Provide the (x, y) coordinate of the cell's center where the given text is located.  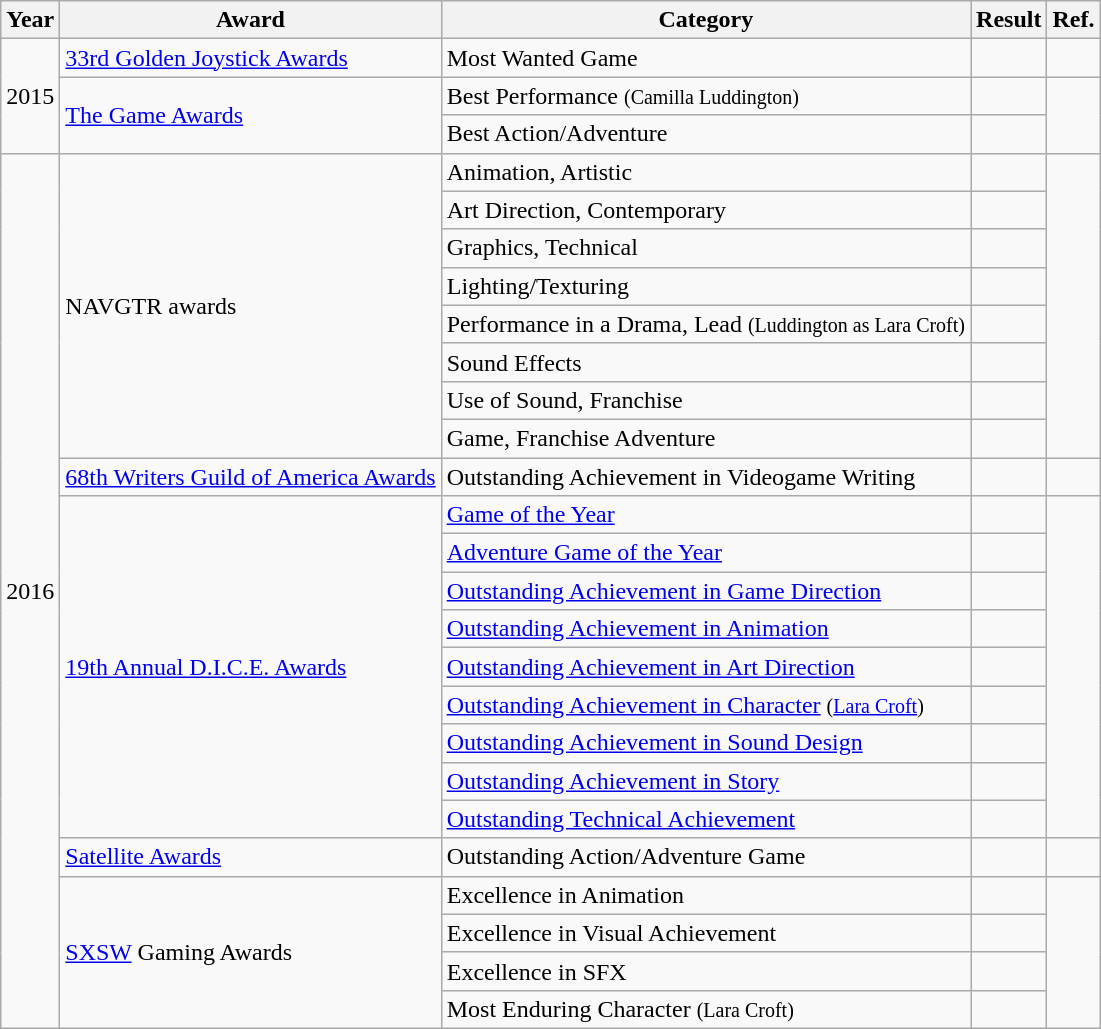
Sound Effects (706, 362)
Lighting/Texturing (706, 286)
Adventure Game of the Year (706, 553)
Game of the Year (706, 515)
68th Writers Guild of America Awards (250, 477)
The Game Awards (250, 115)
Game, Franchise Adventure (706, 438)
Best Action/Adventure (706, 134)
2015 (30, 96)
33rd Golden Joystick Awards (250, 58)
Category (706, 20)
NAVGTR awards (250, 305)
SXSW Gaming Awards (250, 952)
Outstanding Achievement in Story (706, 781)
Use of Sound, Franchise (706, 400)
Ref. (1074, 20)
Outstanding Technical Achievement (706, 819)
Excellence in Visual Achievement (706, 933)
Outstanding Achievement in Sound Design (706, 743)
19th Annual D.I.C.E. Awards (250, 668)
Result (1009, 20)
Year (30, 20)
Performance in a Drama, Lead (Luddington as Lara Croft) (706, 324)
Outstanding Achievement in Character (Lara Croft) (706, 705)
Animation, Artistic (706, 172)
Outstanding Action/Adventure Game (706, 857)
Excellence in Animation (706, 895)
Outstanding Achievement in Animation (706, 629)
Art Direction, Contemporary (706, 210)
Most Enduring Character (Lara Croft) (706, 1009)
Best Performance (Camilla Luddington) (706, 96)
2016 (30, 590)
Outstanding Achievement in Videogame Writing (706, 477)
Satellite Awards (250, 857)
Award (250, 20)
Outstanding Achievement in Game Direction (706, 591)
Most Wanted Game (706, 58)
Graphics, Technical (706, 248)
Outstanding Achievement in Art Direction (706, 667)
Excellence in SFX (706, 971)
